Output the (x, y) coordinate of the center of the cell containing the given text.  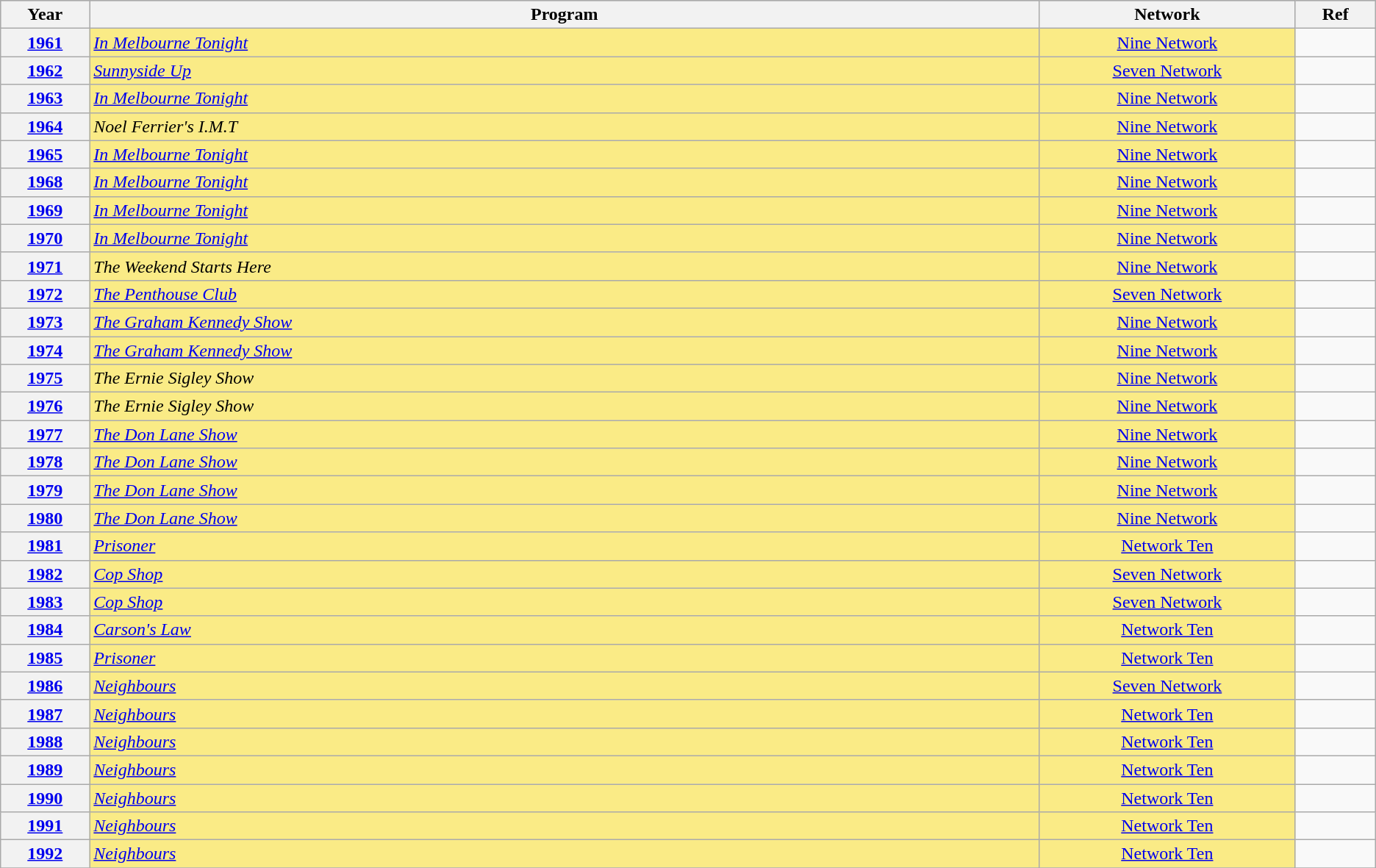
1965 (46, 154)
1964 (46, 126)
Network (1167, 15)
Year (46, 15)
Sunnyside Up (565, 71)
1976 (46, 406)
Program (565, 15)
1974 (46, 351)
1970 (46, 238)
1975 (46, 379)
1971 (46, 266)
1991 (46, 826)
1973 (46, 322)
1983 (46, 602)
1989 (46, 770)
1984 (46, 630)
1968 (46, 182)
1992 (46, 854)
Ref (1335, 15)
1982 (46, 574)
1969 (46, 210)
1972 (46, 294)
1977 (46, 434)
1985 (46, 658)
Noel Ferrier's I.M.T (565, 126)
1987 (46, 714)
1990 (46, 797)
1988 (46, 742)
1981 (46, 546)
1980 (46, 518)
The Penthouse Club (565, 294)
1963 (46, 98)
1986 (46, 686)
1979 (46, 490)
The Weekend Starts Here (565, 266)
1962 (46, 71)
Carson's Law (565, 630)
1978 (46, 462)
1961 (46, 43)
